Locate the cell with the specified text and output its [X, Y] center coordinate. 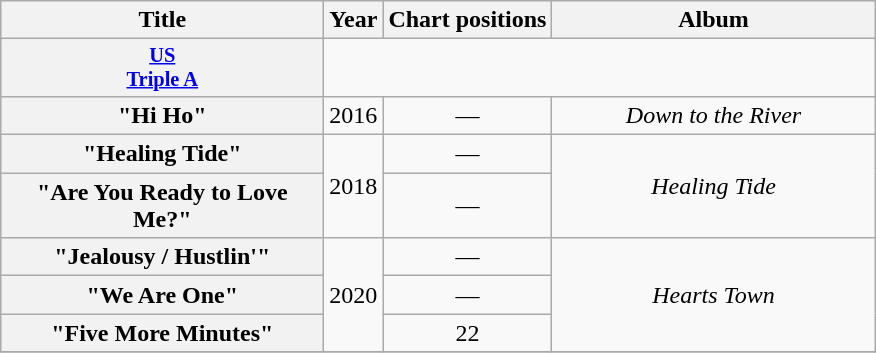
Hearts Town [714, 295]
2018 [354, 186]
USTriple A [162, 68]
Album [714, 20]
"Five More Minutes" [162, 333]
"Hi Ho" [162, 115]
2020 [354, 295]
"Jealousy / Hustlin'" [162, 257]
Chart positions [468, 20]
Year [354, 20]
"Are You Ready to Love Me?" [162, 206]
"We Are One" [162, 295]
Healing Tide [714, 186]
"Healing Tide" [162, 154]
Title [162, 20]
2016 [354, 115]
22 [468, 333]
Down to the River [714, 115]
